Detect which cell encompasses the target text, then output its (x, y) center coordinate. 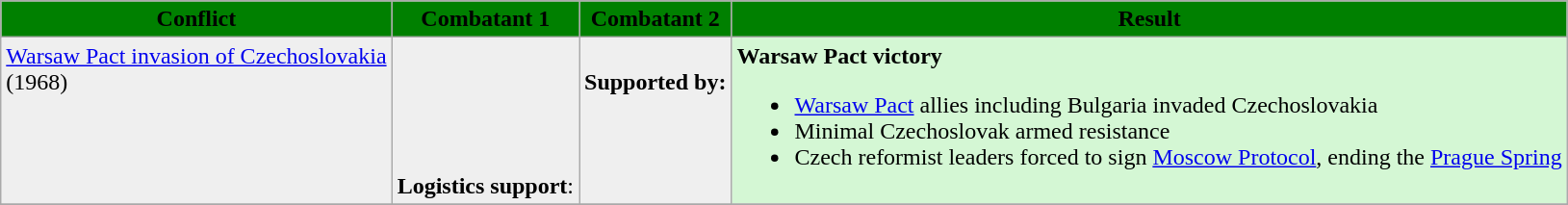
Combatant 1 (485, 19)
Conflict (196, 19)
Logistics support: (485, 121)
Supported by: (655, 121)
Combatant 2 (655, 19)
Result (1149, 19)
Warsaw Pact invasion of Czechoslovakia(1968) (196, 121)
